Pinpoint the cell where the given text exists, returning its (x, y) midpoint coordinate. 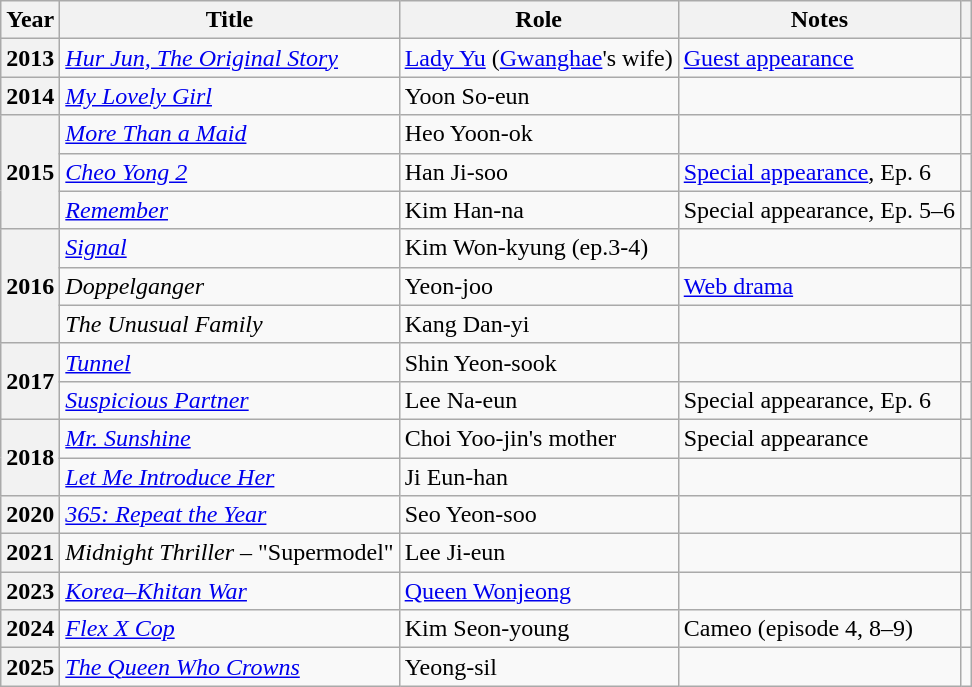
Lee Na-eun (538, 400)
Kang Dan-yi (538, 324)
Special appearance (819, 438)
Choi Yoo-jin's mother (538, 438)
Notes (819, 20)
Shin Yeon-sook (538, 362)
More Than a Maid (230, 134)
2018 (30, 457)
Korea–Khitan War (230, 591)
Year (30, 20)
2014 (30, 96)
Cameo (episode 4, 8–9) (819, 629)
Queen Wonjeong (538, 591)
2017 (30, 381)
Remember (230, 210)
Hur Jun, The Original Story (230, 58)
Doppelganger (230, 286)
365: Repeat the Year (230, 515)
Title (230, 20)
Special appearance, Ep. 5–6 (819, 210)
Kim Won-kyung (ep.3-4) (538, 248)
Yoon So-eun (538, 96)
Lee Ji-eun (538, 553)
Mr. Sunshine (230, 438)
2016 (30, 286)
Seo Yeon-soo (538, 515)
2020 (30, 515)
The Unusual Family (230, 324)
Let Me Introduce Her (230, 477)
Han Ji-soo (538, 172)
2024 (30, 629)
2025 (30, 667)
The Queen Who Crowns (230, 667)
Lady Yu (Gwanghae's wife) (538, 58)
Kim Han-na (538, 210)
2023 (30, 591)
Heo Yoon-ok (538, 134)
My Lovely Girl (230, 96)
2015 (30, 172)
Yeon-joo (538, 286)
2021 (30, 553)
Midnight Thriller – "Supermodel" (230, 553)
Kim Seon-young (538, 629)
Signal (230, 248)
Ji Eun-han (538, 477)
Guest appearance (819, 58)
2013 (30, 58)
Web drama (819, 286)
Suspicious Partner (230, 400)
Yeong-sil (538, 667)
Flex X Cop (230, 629)
Cheo Yong 2 (230, 172)
Tunnel (230, 362)
Role (538, 20)
